Output the (X, Y) coordinate of the center of the cell containing the given text.  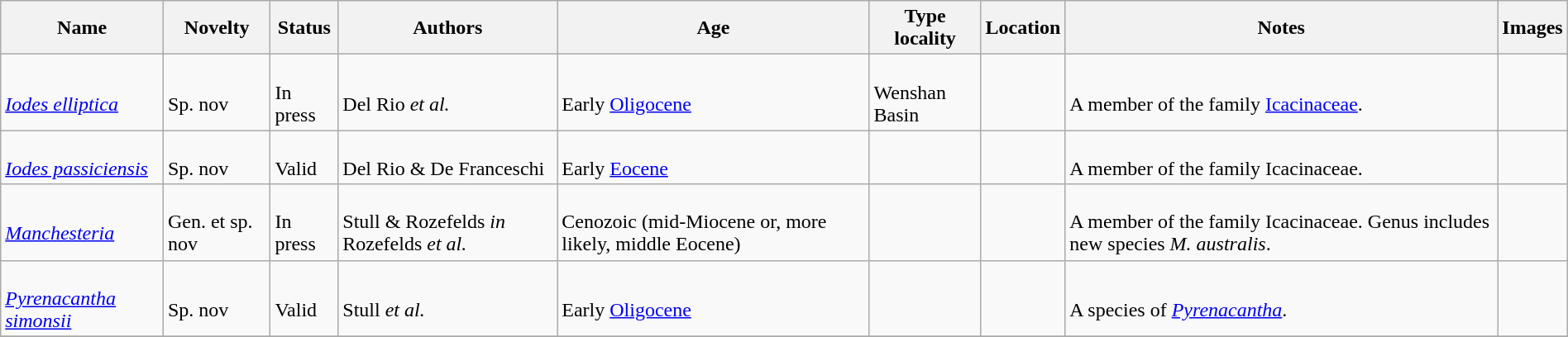
Name (83, 28)
Early Eocene (713, 157)
Type locality (925, 28)
A species of Pyrenacantha. (1282, 298)
Images (1532, 28)
Del Rio & De Franceschi (448, 157)
A member of the family Icacinaceae. Genus includes new species M. australis. (1282, 222)
Wenshan Basin (925, 93)
Notes (1282, 28)
Cenozoic (mid-Miocene or, more likely, middle Eocene) (713, 222)
Iodes passiciensis (83, 157)
Location (1023, 28)
Authors (448, 28)
Del Rio et al. (448, 93)
Iodes elliptica (83, 93)
Stull et al. (448, 298)
Stull & Rozefelds in Rozefelds et al. (448, 222)
Age (713, 28)
Pyrenacantha simonsii (83, 298)
Novelty (217, 28)
Gen. et sp. nov (217, 222)
Manchesteria (83, 222)
Status (304, 28)
